For the text-containing cell, return its midpoint in (x, y) coordinate format. 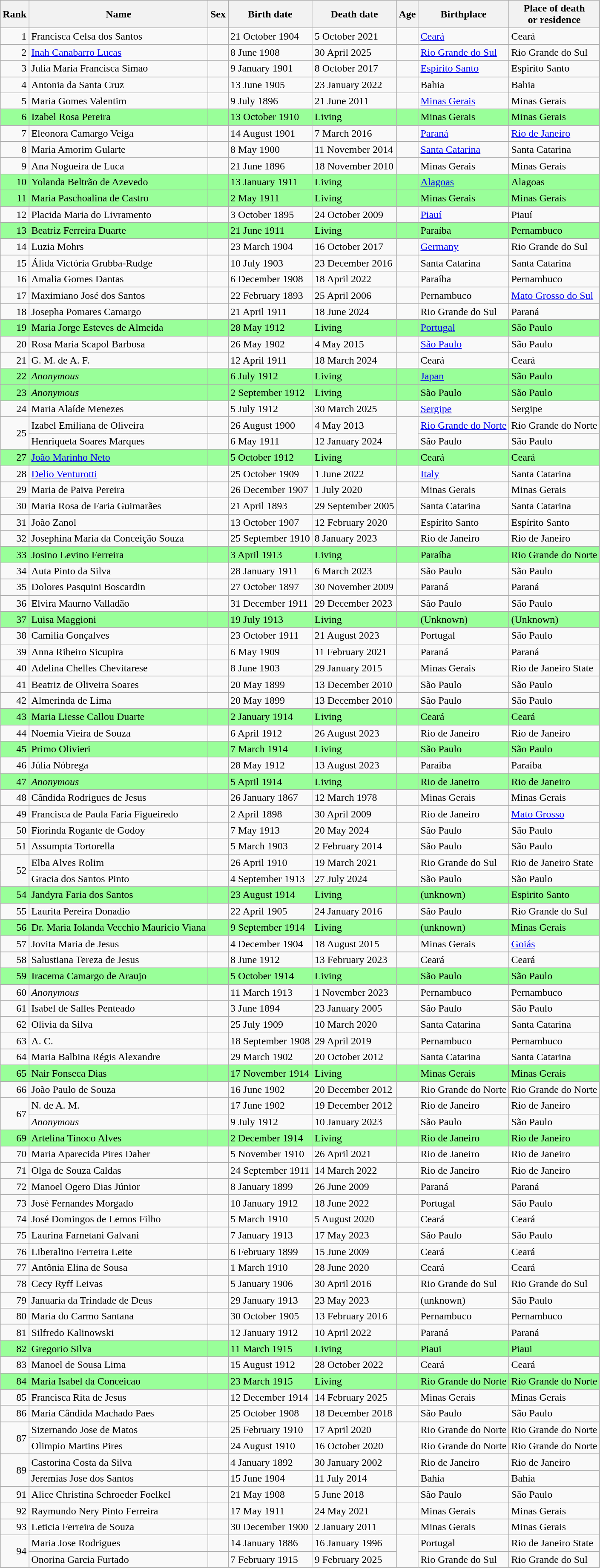
31 December 1911 (270, 603)
Death date (354, 14)
29 December 2023 (354, 603)
Dolores Pasquini Boscardin (118, 587)
20 (14, 344)
60 (14, 992)
4 September 1913 (270, 879)
5 March 1903 (270, 846)
Jandyra Faria dos Santos (118, 895)
9 July 1896 (270, 101)
14 February 2025 (354, 1397)
Liberalino Ferreira Leite (118, 1251)
11 July 2014 (354, 1478)
Januaria da Trindade de Deus (118, 1300)
5 (14, 101)
21 June 2011 (354, 101)
9 February 2025 (354, 1559)
22 April 1905 (270, 911)
7 March 2016 (354, 133)
Goiás (554, 943)
7 May 1913 (270, 830)
91 (14, 1494)
Mato Grosso (554, 814)
21 May 1908 (270, 1494)
Rank (14, 14)
10 April 2022 (354, 1333)
8 January 1899 (270, 1187)
Inah Canabarro Lucas (118, 52)
Japan (463, 376)
45 (14, 749)
2 January 1914 (270, 717)
56 (14, 927)
Maria Amorim Gularte (118, 149)
30 April 2025 (354, 52)
Yolanda Beltrão de Azevedo (118, 182)
Jovita Maria de Jesus (118, 943)
Nair Fonseca Dias (118, 1073)
Maria Jose Rodrigues (118, 1543)
12 December 1914 (270, 1397)
18 March 2024 (354, 360)
13 February 2016 (354, 1316)
40 (14, 668)
6 February 1899 (270, 1251)
52 (14, 871)
30 October 1905 (270, 1316)
Anna Ribeiro Sicupira (118, 652)
Mato Grosso do Sul (554, 295)
5 November 1910 (270, 1154)
N. de A. M. (118, 1106)
33 (14, 555)
Eleonora Camargo Veiga (118, 133)
58 (14, 960)
2 February 2014 (354, 846)
A. C. (118, 1041)
21 April 1911 (270, 312)
20 May 2024 (354, 830)
50 (14, 830)
44 (14, 733)
26 June 2009 (354, 1187)
11 November 2014 (354, 149)
Elba Alves Rolim (118, 863)
18 September 1908 (270, 1041)
16 (14, 279)
25 July 1909 (270, 1025)
11 February 2021 (354, 652)
86 (14, 1413)
5 October 2021 (354, 36)
78 (14, 1284)
Primo Olivieri (118, 749)
17 June 1902 (270, 1106)
Alice Christina Schroeder Foelkel (118, 1494)
Julia Maria Francisca Simao (118, 69)
14 January 1886 (270, 1543)
17 April 2020 (354, 1430)
15 June 1904 (270, 1478)
7 (14, 133)
Maria Gomes Valentim (118, 101)
Camilia Gonçalves (118, 636)
63 (14, 1041)
30 January 2002 (354, 1462)
6 March 2023 (354, 571)
85 (14, 1397)
Fiorinda Rogante de Godoy (118, 830)
13 October 1907 (270, 522)
17 November 1914 (270, 1073)
79 (14, 1300)
Artelina Tinoco Alves (118, 1138)
7 January 1913 (270, 1235)
Birthplace (463, 14)
26 April 2021 (354, 1154)
2 (14, 52)
21 June 1911 (270, 231)
25 September 1910 (270, 539)
89 (14, 1470)
18 June 2022 (354, 1203)
75 (14, 1235)
Adelina Chelles Chevitarese (118, 668)
29 (14, 490)
62 (14, 1025)
Dr. Maria Iolanda Vecchio Mauricio Viana (118, 927)
49 (14, 814)
74 (14, 1219)
27 (14, 457)
5 August 2020 (354, 1219)
29 April 2019 (354, 1041)
5 July 1912 (270, 409)
4 May 2013 (354, 425)
Salustiana Tereza de Jesus (118, 960)
Almerinda de Lima (118, 700)
8 January 2023 (354, 539)
26 August 1900 (270, 425)
Maximiano José dos Santos (118, 295)
João Paulo de Souza (118, 1089)
18 April 2022 (354, 279)
21 August 2023 (354, 636)
Josino Levino Ferreira (118, 555)
9 (14, 166)
73 (14, 1203)
21 October 1904 (270, 36)
57 (14, 943)
Gregorio Silva (118, 1349)
28 June 2020 (354, 1268)
1 June 2022 (354, 474)
26 August 2023 (354, 733)
Castorina Costa da Silva (118, 1462)
12 (14, 214)
27 July 2024 (354, 879)
25 February 1910 (270, 1430)
5 January 1906 (270, 1284)
66 (14, 1089)
55 (14, 911)
8 June 1908 (270, 52)
59 (14, 976)
36 (14, 603)
93 (14, 1527)
65 (14, 1073)
16 October 2017 (354, 247)
1 November 2023 (354, 992)
18 November 2010 (354, 166)
23 (14, 393)
18 (14, 312)
José Domingos de Lemos Filho (118, 1219)
15 (14, 263)
41 (14, 684)
Luzia Mohrs (118, 247)
4 December 1904 (270, 943)
Delio Venturotti (118, 474)
87 (14, 1438)
Luisa Maggioni (118, 619)
2 April 1898 (270, 814)
51 (14, 846)
Auta Pinto da Silva (118, 571)
13 June 1905 (270, 85)
32 (14, 539)
Place of death or residence (554, 14)
43 (14, 717)
Maria de Paiva Pereira (118, 490)
19 July 1913 (270, 619)
Elvira Maurno Valladão (118, 603)
Onorina Garcia Furtado (118, 1559)
35 (14, 587)
Isabel de Salles Penteado (118, 1009)
19 March 2021 (354, 863)
7 March 1914 (270, 749)
12 March 1978 (354, 798)
4 January 1892 (270, 1462)
Gracia dos Santos Pinto (118, 879)
13 August 2023 (354, 765)
16 June 1902 (270, 1089)
20 December 2012 (354, 1089)
11 March 1913 (270, 992)
10 (14, 182)
9 January 1901 (270, 69)
José Fernandes Morgado (118, 1203)
Iracema Camargo de Araujo (118, 976)
17 May 1911 (270, 1511)
16 January 1996 (354, 1543)
Germany (463, 247)
Maria Cândida Machado Paes (118, 1413)
João Zanol (118, 522)
83 (14, 1365)
4 (14, 85)
Sex (218, 14)
29 January 2015 (354, 668)
Olimpio Martins Pires (118, 1446)
Ana Nogueira de Luca (118, 166)
77 (14, 1268)
11 (14, 198)
76 (14, 1251)
Manoel Ogero Dias Júnior (118, 1187)
42 (14, 700)
8 (14, 149)
Olga de Souza Caldas (118, 1170)
Maria Rosa de Faria Guimarães (118, 506)
70 (14, 1154)
38 (14, 636)
29 September 2005 (354, 506)
15 June 2009 (354, 1251)
30 April 2016 (354, 1284)
29 March 1902 (270, 1057)
Francisca Celsa dos Santos (118, 36)
69 (14, 1138)
1 (14, 36)
21 (14, 360)
7 February 1915 (270, 1559)
3 April 1913 (270, 555)
Maria Alaíde Menezes (118, 409)
28 (14, 474)
24 January 2016 (354, 911)
82 (14, 1349)
Amalia Gomes Dantas (118, 279)
21 June 1896 (270, 166)
5 April 1914 (270, 782)
25 April 2006 (354, 295)
Maria Liesse Callou Duarte (118, 717)
28 January 1911 (270, 571)
47 (14, 782)
72 (14, 1187)
37 (14, 619)
54 (14, 895)
Name (118, 14)
23 October 1911 (270, 636)
5 October 1914 (270, 976)
23 May 2023 (354, 1300)
Leticia Ferreira de Souza (118, 1527)
92 (14, 1511)
G. M. de A. F. (118, 360)
Maria Paschoalina de Castro (118, 198)
Assumpta Tortorella (118, 846)
Cândida Rodrigues de Jesus (118, 798)
30 April 2009 (354, 814)
Rosa Maria Scapol Barbosa (118, 344)
Izabel Rosa Pereira (118, 117)
22 February 1893 (270, 295)
23 March 1904 (270, 247)
15 August 1912 (270, 1365)
8 June 1903 (270, 668)
Francisca de Paula Faria Figueiredo (118, 814)
Maria do Carmo Santana (118, 1316)
12 April 1911 (270, 360)
13 (14, 231)
80 (14, 1316)
9 July 1912 (270, 1122)
64 (14, 1057)
46 (14, 765)
18 June 2024 (354, 312)
11 March 1915 (270, 1349)
31 (14, 522)
24 October 2009 (354, 214)
25 (14, 433)
Izabel Emiliana de Oliveira (118, 425)
Raymundo Nery Pinto Ferreira (118, 1511)
8 June 1912 (270, 960)
Cecy Ryff Leivas (118, 1284)
10 January 1912 (270, 1203)
Antonia da Santa Cruz (118, 85)
67 (14, 1114)
30 March 2025 (354, 409)
6 (14, 117)
81 (14, 1333)
Laurita Pereira Donadio (118, 911)
Antônia Elina de Sousa (118, 1268)
Italy (463, 474)
Beatriz de Oliveira Soares (118, 684)
30 December 1900 (270, 1527)
1 March 1910 (270, 1268)
Henriqueta Soares Marques (118, 441)
19 (14, 328)
20 October 2012 (354, 1057)
14 August 1901 (270, 133)
Birth date (270, 14)
5 March 1910 (270, 1219)
28 October 2022 (354, 1365)
24 (14, 409)
Josephina Maria da Conceição Souza (118, 539)
Sizernando Jose de Matos (118, 1430)
19 December 2012 (354, 1106)
24 May 2021 (354, 1511)
25 October 1908 (270, 1413)
10 January 2023 (354, 1122)
18 December 2018 (354, 1413)
17 May 2023 (354, 1235)
4 May 2015 (354, 344)
17 (14, 295)
Josepha Pomares Camargo (118, 312)
Beatriz Ferreira Duarte (118, 231)
34 (14, 571)
23 August 1914 (270, 895)
23 January 2022 (354, 85)
26 April 1910 (270, 863)
2 September 1912 (270, 393)
6 May 1911 (270, 441)
27 October 1897 (270, 587)
84 (14, 1381)
Silfredo Kalinowski (118, 1333)
14 March 2022 (354, 1170)
10 March 2020 (354, 1025)
Manoel de Sousa Lima (118, 1365)
14 (14, 247)
2 December 1914 (270, 1138)
29 January 1913 (270, 1300)
1 July 2020 (354, 490)
6 April 1912 (270, 733)
9 September 1914 (270, 927)
2 May 1911 (270, 198)
24 August 1910 (270, 1446)
12 January 1912 (270, 1333)
12 January 2024 (354, 441)
5 October 1912 (270, 457)
6 July 1912 (270, 376)
26 May 1902 (270, 344)
23 December 2016 (354, 263)
94 (14, 1551)
25 October 1909 (270, 474)
6 May 1909 (270, 652)
23 January 2005 (354, 1009)
48 (14, 798)
13 October 1910 (270, 117)
5 June 2018 (354, 1494)
Maria Jorge Esteves de Almeida (118, 328)
13 January 1911 (270, 182)
39 (14, 652)
26 December 1907 (270, 490)
24 September 1911 (270, 1170)
8 October 2017 (354, 69)
26 January 1867 (270, 798)
23 March 1915 (270, 1381)
Jeremias Jose dos Santos (118, 1478)
71 (14, 1170)
Júlia Nóbrega (118, 765)
30 November 2009 (354, 587)
Olivia da Silva (118, 1025)
3 (14, 69)
3 October 1895 (270, 214)
João Marinho Neto (118, 457)
16 October 2020 (354, 1446)
21 April 1893 (270, 506)
10 July 1903 (270, 263)
3 June 1894 (270, 1009)
61 (14, 1009)
Age (407, 14)
6 December 1908 (270, 279)
Maria Balbina Régis Alexandre (118, 1057)
Placida Maria do Livramento (118, 214)
18 August 2015 (354, 943)
Álida Victória Grubba-Rudge (118, 263)
12 February 2020 (354, 522)
30 (14, 506)
Laurina Farnetani Galvani (118, 1235)
8 May 1900 (270, 149)
13 February 2023 (354, 960)
Maria Aparecida Pires Daher (118, 1154)
22 (14, 376)
Francisca Rita de Jesus (118, 1397)
Noemia Vieira de Souza (118, 733)
Maria Isabel da Conceicao (118, 1381)
2 January 2011 (354, 1527)
